Detect which cell encompasses the target text, then output its [x, y] center coordinate. 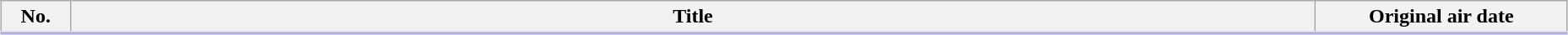
Original air date [1441, 17]
No. [35, 17]
Title [693, 17]
